Scan for the cell matching the given text and deliver its [X, Y] coordinate at center. 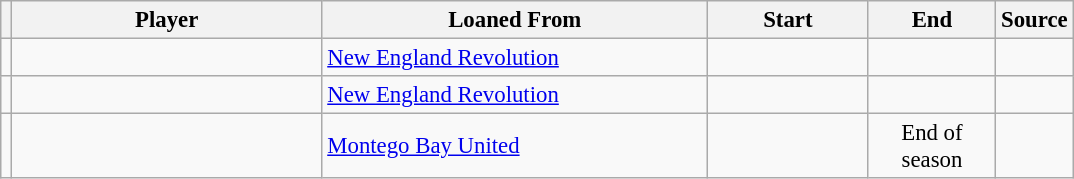
Montego Bay United [515, 146]
Player [166, 20]
Start [788, 20]
Source [1034, 20]
End of season [932, 146]
Loaned From [515, 20]
End [932, 20]
